Determine the [x, y] coordinate at the center of the cell enclosing the given text.  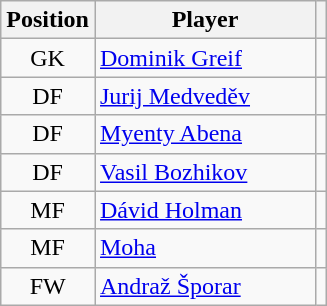
Andraž Šporar [204, 286]
Moha [204, 248]
Player [204, 20]
Myenty Abena [204, 134]
FW [48, 286]
Dávid Holman [204, 210]
Dominik Greif [204, 58]
GK [48, 58]
Position [48, 20]
Vasil Bozhikov [204, 172]
Jurij Medveděv [204, 96]
